Determine the (X, Y) coordinate at the center of the cell enclosing the given text.  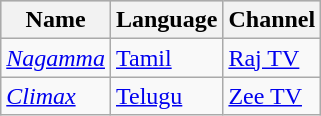
Tamil (166, 58)
Telugu (166, 96)
Channel (272, 20)
Nagamma (56, 58)
Zee TV (272, 96)
Climax (56, 96)
Name (56, 20)
Language (166, 20)
Raj TV (272, 58)
